Locate the cell with the specified text and output its [x, y] center coordinate. 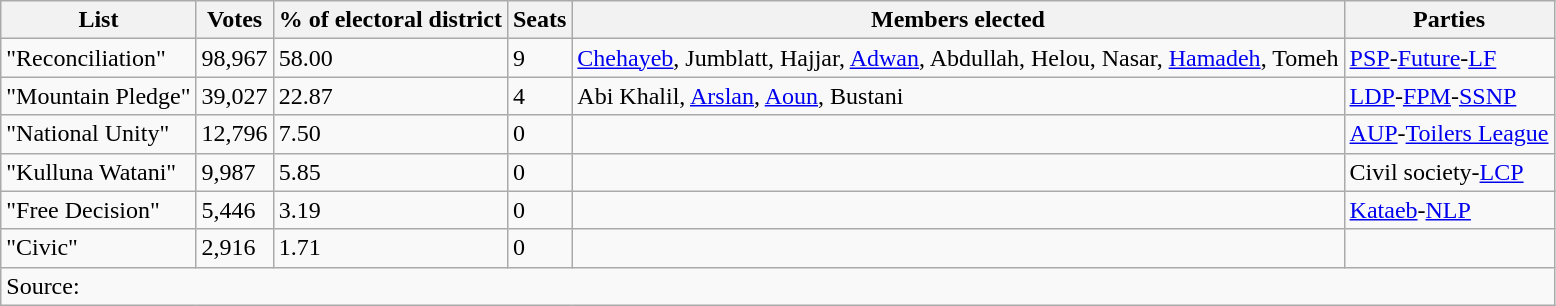
Chehayeb, Jumblatt, Hajjar, Adwan, Abdullah, Helou, Nasar, Hamadeh, Tomeh [958, 58]
"Kulluna Watani" [98, 172]
7.50 [390, 134]
9 [539, 58]
Votes [234, 20]
39,027 [234, 96]
12,796 [234, 134]
Civil society-LCP [1449, 172]
"Reconciliation" [98, 58]
Kataeb-NLP [1449, 210]
Source: [778, 286]
LDP-FPM-SSNP [1449, 96]
AUP-Toilers League [1449, 134]
9,987 [234, 172]
2,916 [234, 248]
22.87 [390, 96]
"Civic" [98, 248]
Seats [539, 20]
4 [539, 96]
"Free Decision" [98, 210]
List [98, 20]
"National Unity" [98, 134]
Abi Khalil, Arslan, Aoun, Bustani [958, 96]
"Mountain Pledge" [98, 96]
98,967 [234, 58]
Members elected [958, 20]
5.85 [390, 172]
PSP-Future-LF [1449, 58]
1.71 [390, 248]
58.00 [390, 58]
% of electoral district [390, 20]
Parties [1449, 20]
3.19 [390, 210]
5,446 [234, 210]
